For the text-containing cell, return its midpoint in [X, Y] coordinate format. 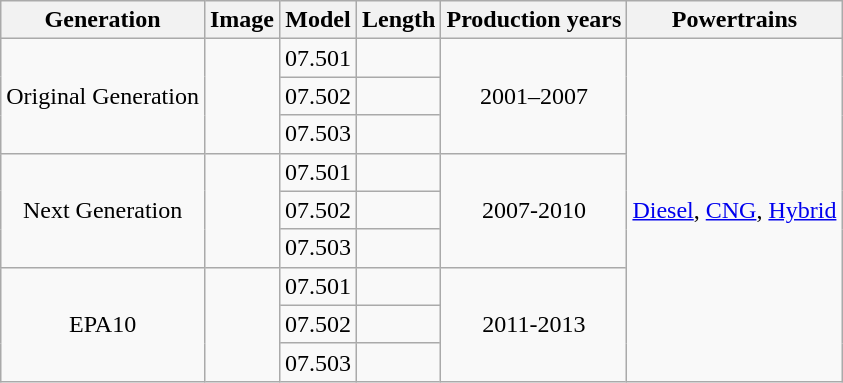
Model [318, 20]
EPA10 [103, 324]
Next Generation [103, 210]
Generation [103, 20]
Length [399, 20]
Original Generation [103, 96]
Production years [534, 20]
2007-2010 [534, 210]
Image [242, 20]
Powertrains [734, 20]
2001–2007 [534, 96]
Diesel, CNG, Hybrid [734, 210]
2011-2013 [534, 324]
